Locate the cell with the specified text and output its [x, y] center coordinate. 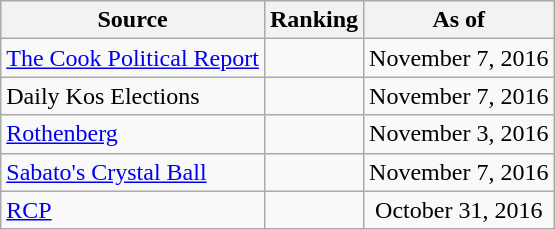
Sabato's Crystal Ball [133, 172]
November 3, 2016 [459, 134]
Daily Kos Elections [133, 96]
Ranking [314, 20]
RCP [133, 210]
The Cook Political Report [133, 58]
Rothenberg [133, 134]
October 31, 2016 [459, 210]
As of [459, 20]
Source [133, 20]
